Capture the cell that displays the provided text and extract its (x, y) central coordinate. 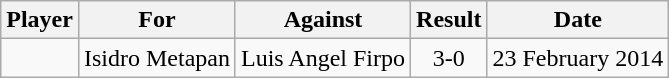
Luis Angel Firpo (322, 58)
For (156, 20)
23 February 2014 (578, 58)
Date (578, 20)
Player (40, 20)
3-0 (449, 58)
Isidro Metapan (156, 58)
Result (449, 20)
Against (322, 20)
